Search for the cell housing the specified text and yield its (X, Y) center coordinate. 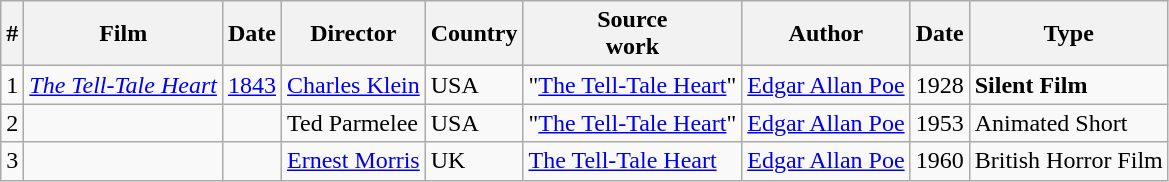
Silent Film (1068, 85)
Ted Parmelee (354, 123)
Country (474, 34)
1953 (940, 123)
Director (354, 34)
# (12, 34)
UK (474, 161)
British Horror Film (1068, 161)
1843 (252, 85)
2 (12, 123)
Animated Short (1068, 123)
1 (12, 85)
Film (124, 34)
3 (12, 161)
Sourcework (632, 34)
1928 (940, 85)
Ernest Morris (354, 161)
Author (826, 34)
Charles Klein (354, 85)
1960 (940, 161)
Type (1068, 34)
